Detect which cell encompasses the target text, then output its (x, y) center coordinate. 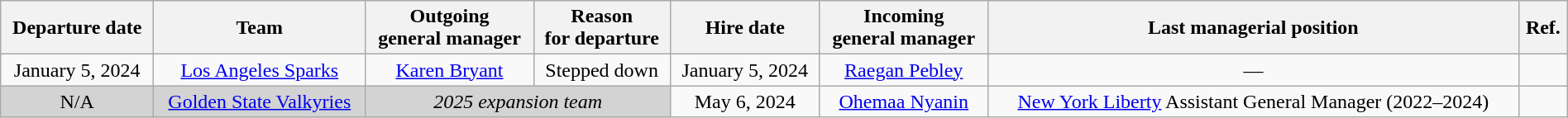
Hire date (744, 28)
Karen Bryant (450, 70)
May 6, 2024 (744, 101)
Ref. (1543, 28)
— (1253, 70)
Golden State Valkyries (260, 101)
Departure date (78, 28)
Last managerial position (1253, 28)
Outgoinggeneral manager (450, 28)
N/A (78, 101)
Reasonfor departure (602, 28)
Los Angeles Sparks (260, 70)
2025 expansion team (518, 101)
Stepped down (602, 70)
Team (260, 28)
New York Liberty Assistant General Manager (2022–2024) (1253, 101)
Raegan Pebley (903, 70)
Incominggeneral manager (903, 28)
Ohemaa Nyanin (903, 101)
